For the text-containing cell, return its midpoint in (X, Y) coordinate format. 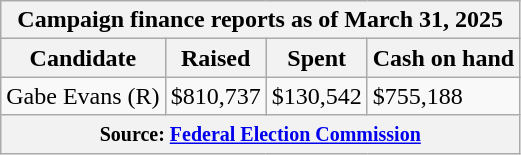
$810,737 (216, 96)
$130,542 (316, 96)
Raised (216, 58)
Spent (316, 58)
Cash on hand (443, 58)
Campaign finance reports as of March 31, 2025 (260, 20)
Candidate (83, 58)
Gabe Evans (R) (83, 96)
$755,188 (443, 96)
Source: Federal Election Commission (260, 134)
